Find where the given text appears and provide that cell's center as (x, y) coordinate. 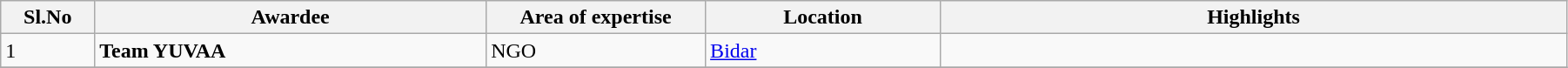
Area of expertise (596, 17)
Awardee (291, 17)
Team YUVAA (291, 51)
Highlights (1254, 17)
Location (823, 17)
Bidar (823, 51)
1 (48, 51)
Sl.No (48, 17)
NGO (596, 51)
